Search for the cell housing the specified text and yield its (X, Y) center coordinate. 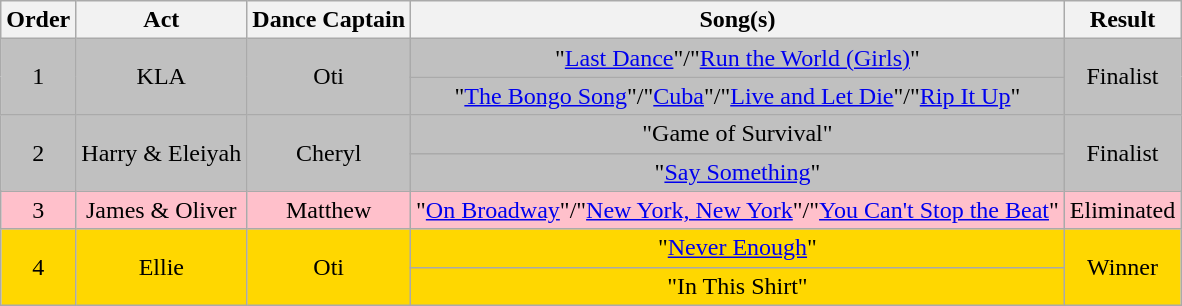
3 (38, 210)
Order (38, 20)
Result (1122, 20)
Matthew (329, 210)
"Last Dance"/"Run the World (Girls)" (738, 58)
Act (162, 20)
Cheryl (329, 153)
KLA (162, 77)
"Never Enough" (738, 248)
"Game of Survival" (738, 134)
Harry & Eleiyah (162, 153)
Dance Captain (329, 20)
1 (38, 77)
Winner (1122, 267)
"Say Something" (738, 172)
James & Oliver (162, 210)
Ellie (162, 267)
Song(s) (738, 20)
Eliminated (1122, 210)
"On Broadway"/"New York, New York"/"You Can't Stop the Beat" (738, 210)
4 (38, 267)
2 (38, 153)
"The Bongo Song"/"Cuba"/"Live and Let Die"/"Rip It Up" (738, 96)
"In This Shirt" (738, 286)
